Return the [X, Y] coordinate for the center point of the cell that contains the specified text.  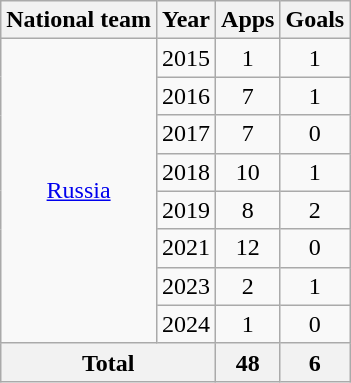
2021 [186, 248]
2015 [186, 58]
2018 [186, 172]
2019 [186, 210]
12 [248, 248]
2024 [186, 324]
Total [108, 362]
Russia [79, 191]
2016 [186, 96]
Apps [248, 20]
National team [79, 20]
10 [248, 172]
2017 [186, 134]
48 [248, 362]
Year [186, 20]
Goals [315, 20]
8 [248, 210]
2023 [186, 286]
6 [315, 362]
